Output the (x, y) coordinate of the center of the cell containing the given text.  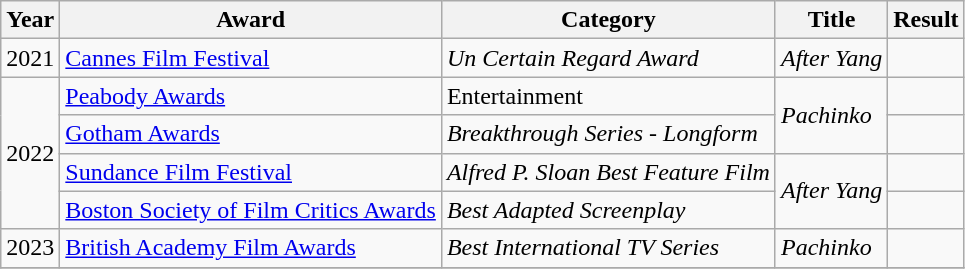
2022 (30, 153)
Un Certain Regard Award (608, 58)
Peabody Awards (251, 96)
2023 (30, 248)
Best Adapted Screenplay (608, 210)
Entertainment (608, 96)
Sundance Film Festival (251, 172)
British Academy Film Awards (251, 248)
Award (251, 20)
Alfred P. Sloan Best Feature Film (608, 172)
Category (608, 20)
Gotham Awards (251, 134)
2021 (30, 58)
Cannes Film Festival (251, 58)
Breakthrough Series - Longform (608, 134)
Year (30, 20)
Title (831, 20)
Result (926, 20)
Best International TV Series (608, 248)
Boston Society of Film Critics Awards (251, 210)
